Scan for the cell matching the given text and deliver its (X, Y) coordinate at center. 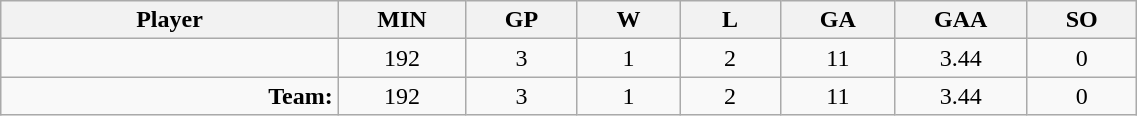
Player (170, 20)
L (730, 20)
GA (838, 20)
GP (522, 20)
SO (1081, 20)
GAA (961, 20)
W (628, 20)
Team: (170, 96)
MIN (402, 20)
